Detect which cell encompasses the target text, then output its (X, Y) center coordinate. 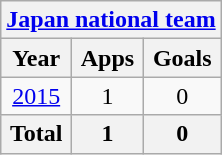
Japan national team (111, 20)
2015 (36, 96)
Apps (108, 58)
Year (36, 58)
Total (36, 134)
Goals (182, 58)
